Provide the [x, y] coordinate of the cell's center where the given text is located.  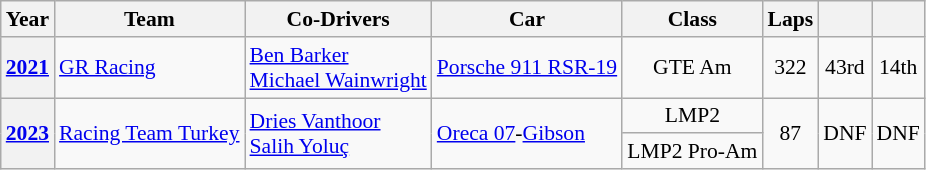
322 [790, 68]
87 [790, 134]
Class [692, 19]
Dries Vanthoor Salih Yoluç [338, 134]
Team [149, 19]
Ben Barker Michael Wainwright [338, 68]
GTE Am [692, 68]
2023 [28, 134]
LMP2 Pro-Am [692, 152]
Year [28, 19]
2021 [28, 68]
Laps [790, 19]
GR Racing [149, 68]
43rd [844, 68]
Porsche 911 RSR-19 [527, 68]
Car [527, 19]
Co-Drivers [338, 19]
14th [898, 68]
LMP2 [692, 116]
Oreca 07-Gibson [527, 134]
Racing Team Turkey [149, 134]
